For the text-containing cell, return its midpoint in [x, y] coordinate format. 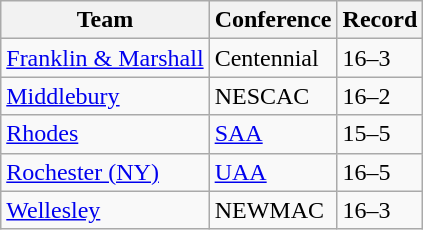
16–2 [380, 96]
Centennial [273, 58]
Wellesley [105, 210]
Conference [273, 20]
Record [380, 20]
SAA [273, 134]
UAA [273, 172]
NESCAC [273, 96]
15–5 [380, 134]
Team [105, 20]
16–5 [380, 172]
NEWMAC [273, 210]
Rochester (NY) [105, 172]
Rhodes [105, 134]
Franklin & Marshall [105, 58]
Middlebury [105, 96]
